Locate the cell with the specified text and output its (x, y) center coordinate. 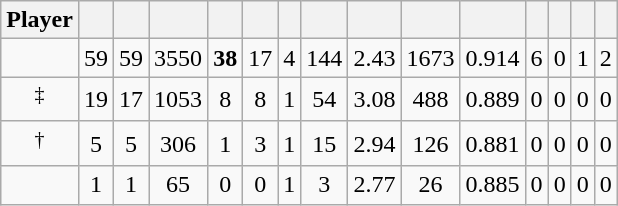
1053 (178, 100)
2 (606, 58)
19 (96, 100)
38 (226, 58)
488 (430, 100)
0.914 (492, 58)
1673 (430, 58)
0.881 (492, 144)
65 (178, 185)
4 (290, 58)
54 (324, 100)
2.43 (374, 58)
0.885 (492, 185)
306 (178, 144)
‡ (40, 100)
15 (324, 144)
† (40, 144)
3550 (178, 58)
2.94 (374, 144)
144 (324, 58)
6 (536, 58)
3.08 (374, 100)
0.889 (492, 100)
26 (430, 185)
2.77 (374, 185)
Player (40, 20)
126 (430, 144)
